Determine the [X, Y] coordinate at the center of the cell enclosing the given text.  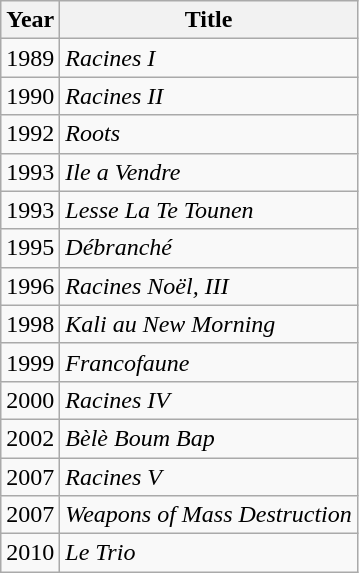
Kali au New Morning [209, 324]
Lesse La Te Tounen [209, 210]
2010 [30, 553]
1989 [30, 58]
1999 [30, 362]
1992 [30, 134]
Weapons of Mass Destruction [209, 515]
Francofaune [209, 362]
Year [30, 20]
Roots [209, 134]
Racines IV [209, 400]
Racines II [209, 96]
1998 [30, 324]
2002 [30, 438]
Title [209, 20]
Le Trio [209, 553]
Racines V [209, 477]
Ile a Vendre [209, 172]
1995 [30, 248]
1990 [30, 96]
1996 [30, 286]
Racines I [209, 58]
Bèlè Boum Bap [209, 438]
2000 [30, 400]
Racines Noël, III [209, 286]
Débranché [209, 248]
